Pinpoint the cell where the given text exists, returning its (X, Y) midpoint coordinate. 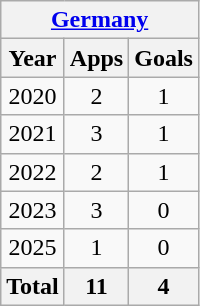
11 (96, 286)
2023 (33, 210)
4 (164, 286)
Total (33, 286)
2021 (33, 134)
Apps (96, 58)
2022 (33, 172)
Goals (164, 58)
2020 (33, 96)
Germany (100, 20)
2025 (33, 248)
Year (33, 58)
